Identify which cell holds the provided text, then report its [x, y] central coordinate. 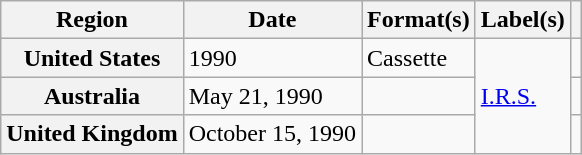
Region [92, 20]
Label(s) [522, 20]
1990 [272, 58]
May 21, 1990 [272, 96]
October 15, 1990 [272, 134]
Cassette [419, 58]
United Kingdom [92, 134]
United States [92, 58]
Format(s) [419, 20]
Australia [92, 96]
Date [272, 20]
I.R.S. [522, 96]
